From the cell containing the given text, extract its center point as (x, y) coordinate. 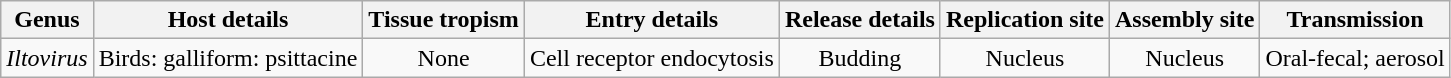
Transmission (1355, 20)
Oral-fecal; aerosol (1355, 58)
Genus (47, 20)
Birds: galliform: psittacine (228, 58)
Host details (228, 20)
Entry details (652, 20)
Replication site (1024, 20)
Assembly site (1184, 20)
Cell receptor endocytosis (652, 58)
Budding (860, 58)
Release details (860, 20)
None (444, 58)
Tissue tropism (444, 20)
Iltovirus (47, 58)
